Identify which cell holds the provided text, then report its (x, y) central coordinate. 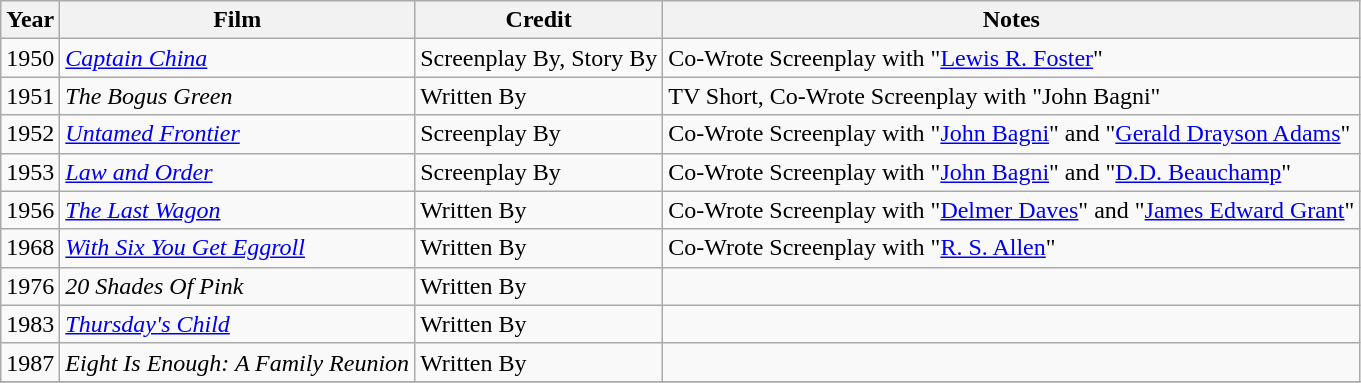
1951 (30, 96)
1983 (30, 324)
1968 (30, 248)
With Six You Get Eggroll (238, 248)
Captain China (238, 58)
Credit (539, 20)
Eight Is Enough: A Family Reunion (238, 362)
The Bogus Green (238, 96)
1952 (30, 134)
Screenplay By, Story By (539, 58)
1976 (30, 286)
Notes (1012, 20)
Co-Wrote Screenplay with "John Bagni" and "Gerald Drayson Adams" (1012, 134)
Law and Order (238, 172)
Co-Wrote Screenplay with "John Bagni" and "D.D. Beauchamp" (1012, 172)
Co-Wrote Screenplay with "Lewis R. Foster" (1012, 58)
20 Shades Of Pink (238, 286)
Untamed Frontier (238, 134)
TV Short, Co-Wrote Screenplay with "John Bagni" (1012, 96)
The Last Wagon (238, 210)
1953 (30, 172)
1956 (30, 210)
Co-Wrote Screenplay with "Delmer Daves" and "James Edward Grant" (1012, 210)
Thursday's Child (238, 324)
1987 (30, 362)
1950 (30, 58)
Film (238, 20)
Year (30, 20)
Co-Wrote Screenplay with "R. S. Allen" (1012, 248)
